Provide the (x, y) coordinate of the cell's center where the given text is located.  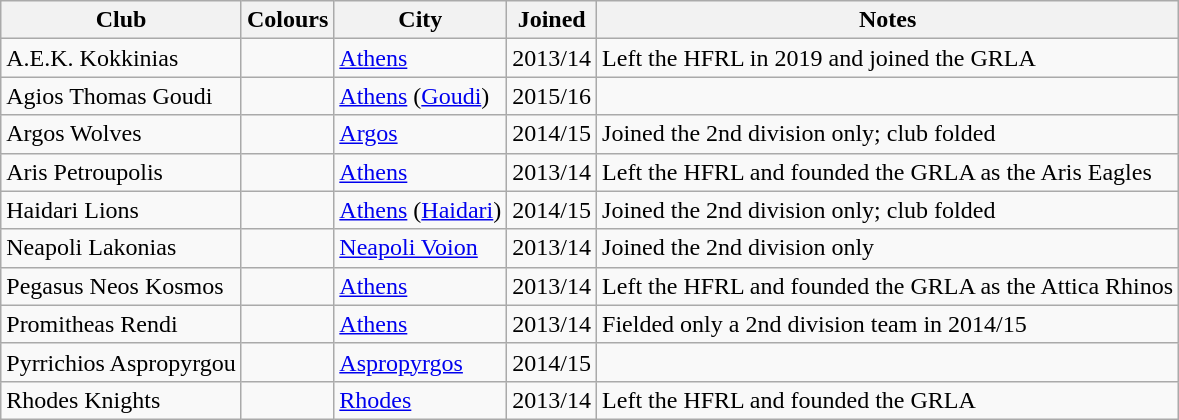
City (420, 20)
Agios Thomas Goudi (122, 96)
Rhodes Knights (122, 400)
Argos (420, 134)
Left the HFRL and founded the GRLA (888, 400)
Fielded only a 2nd division team in 2014/15 (888, 324)
Promitheas Rendi (122, 324)
Argos Wolves (122, 134)
Left the HFRL in 2019 and joined the GRLA (888, 58)
Haidari Lions (122, 210)
Athens (Haidari) (420, 210)
Joined the 2nd division only (888, 248)
Pegasus Neos Kosmos (122, 286)
Aspropyrgos (420, 362)
Joined (552, 20)
Left the HFRL and founded the GRLA as the Attica Rhinos (888, 286)
Athens (Goudi) (420, 96)
A.E.K. Kokkinias (122, 58)
Rhodes (420, 400)
Left the HFRL and founded the GRLA as the Aris Eagles (888, 172)
2015/16 (552, 96)
Notes (888, 20)
Pyrrichios Aspropyrgou (122, 362)
Colours (287, 20)
Club (122, 20)
Aris Petroupolis (122, 172)
Neapoli Voion (420, 248)
Neapoli Lakοnias (122, 248)
